Output the (x, y) coordinate of the center of the cell containing the given text.  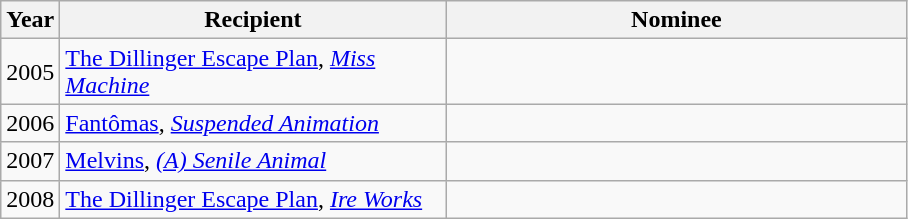
2006 (30, 123)
Melvins, (A) Senile Animal (253, 161)
The Dillinger Escape Plan, Ire Works (253, 199)
Year (30, 20)
Recipient (253, 20)
2007 (30, 161)
The Dillinger Escape Plan, Miss Machine (253, 72)
Nominee (676, 20)
2008 (30, 199)
Fantômas, Suspended Animation (253, 123)
2005 (30, 72)
